Determine the (X, Y) coordinate at the center of the cell enclosing the given text.  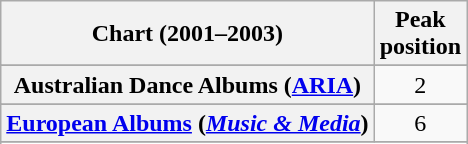
Australian Dance Albums (ARIA) (188, 85)
2 (420, 85)
Peakposition (420, 34)
6 (420, 123)
Chart (2001–2003) (188, 34)
European Albums (Music & Media) (188, 123)
